Pinpoint the cell where the given text exists, returning its [x, y] midpoint coordinate. 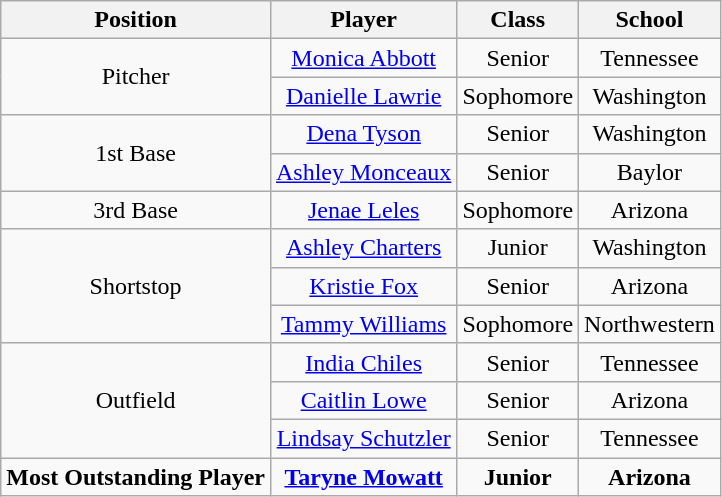
Northwestern [650, 324]
Danielle Lawrie [363, 96]
Position [136, 20]
Caitlin Lowe [363, 400]
Dena Tyson [363, 134]
Ashley Monceaux [363, 172]
Class [518, 20]
3rd Base [136, 210]
Lindsay Schutzler [363, 438]
Most Outstanding Player [136, 477]
1st Base [136, 153]
Ashley Charters [363, 248]
Jenae Leles [363, 210]
Pitcher [136, 77]
Baylor [650, 172]
School [650, 20]
India Chiles [363, 362]
Tammy Williams [363, 324]
Outfield [136, 400]
Taryne Mowatt [363, 477]
Shortstop [136, 286]
Monica Abbott [363, 58]
Player [363, 20]
Kristie Fox [363, 286]
